Return the [x, y] coordinate for the center point of the cell that contains the specified text.  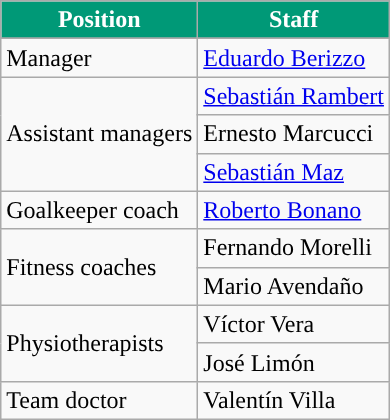
Mario Avendaño [294, 286]
Sebastián Rambert [294, 96]
Ernesto Marcucci [294, 134]
Goalkeeper coach [100, 210]
Víctor Vera [294, 324]
Manager [100, 58]
Staff [294, 20]
Assistant managers [100, 134]
Physiotherapists [100, 343]
Valentín Villa [294, 400]
Roberto Bonano [294, 210]
Sebastián Maz [294, 172]
Fernando Morelli [294, 248]
Team doctor [100, 400]
Eduardo Berizzo [294, 58]
Position [100, 20]
José Limón [294, 362]
Fitness coaches [100, 267]
